For the text-containing cell, return its midpoint in (X, Y) coordinate format. 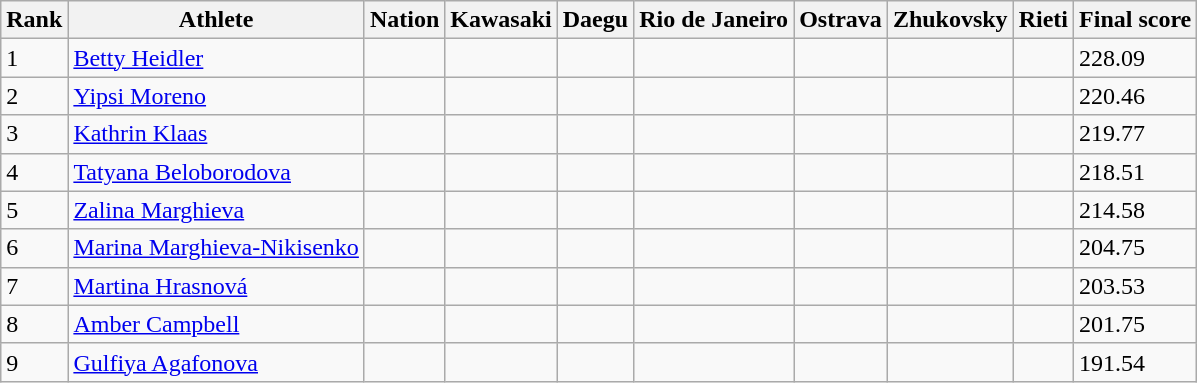
Final score (1136, 20)
220.46 (1136, 96)
218.51 (1136, 172)
Amber Campbell (216, 324)
Daegu (595, 20)
2 (34, 96)
3 (34, 134)
204.75 (1136, 248)
228.09 (1136, 58)
Gulfiya Agafonova (216, 362)
Rieti (1043, 20)
Nation (404, 20)
Marina Marghieva-Nikisenko (216, 248)
5 (34, 210)
1 (34, 58)
201.75 (1136, 324)
Rio de Janeiro (714, 20)
214.58 (1136, 210)
203.53 (1136, 286)
6 (34, 248)
Zhukovsky (950, 20)
Athlete (216, 20)
Kathrin Klaas (216, 134)
Kawasaki (501, 20)
Betty Heidler (216, 58)
7 (34, 286)
Zalina Marghieva (216, 210)
4 (34, 172)
219.77 (1136, 134)
191.54 (1136, 362)
8 (34, 324)
Rank (34, 20)
Ostrava (841, 20)
Martina Hrasnová (216, 286)
Tatyana Beloborodova (216, 172)
9 (34, 362)
Yipsi Moreno (216, 96)
